Return (X, Y) of the center of cell containing provided text 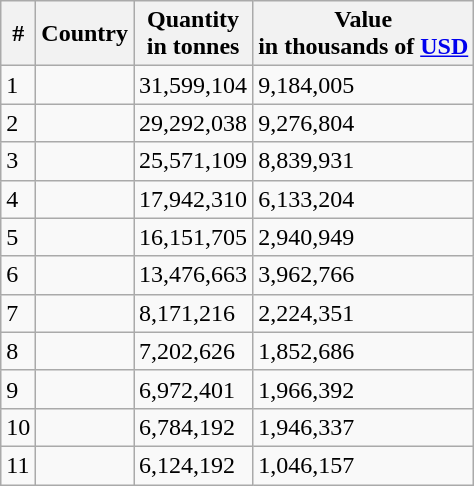
2 (18, 123)
29,292,038 (194, 123)
4 (18, 199)
10 (18, 427)
6 (18, 275)
13,476,663 (194, 275)
2,940,949 (364, 237)
2,224,351 (364, 313)
8,171,216 (194, 313)
Valuein thousands of USD (364, 34)
3,962,766 (364, 275)
7,202,626 (194, 351)
9 (18, 389)
3 (18, 161)
31,599,104 (194, 85)
8 (18, 351)
# (18, 34)
9,184,005 (364, 85)
17,942,310 (194, 199)
7 (18, 313)
8,839,931 (364, 161)
1,966,392 (364, 389)
5 (18, 237)
9,276,804 (364, 123)
16,151,705 (194, 237)
6,784,192 (194, 427)
1,946,337 (364, 427)
Quantityin tonnes (194, 34)
11 (18, 465)
1,852,686 (364, 351)
1 (18, 85)
Country (85, 34)
1,046,157 (364, 465)
6,124,192 (194, 465)
6,133,204 (364, 199)
25,571,109 (194, 161)
6,972,401 (194, 389)
